Provide the [X, Y] coordinate of the cell's center where the given text is located.  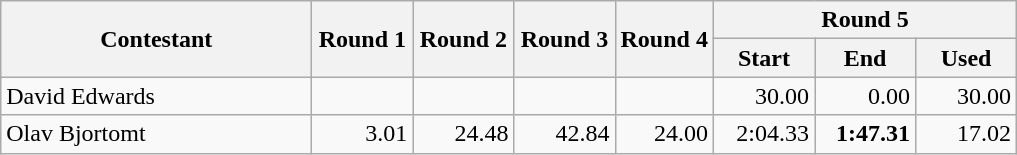
Start [764, 58]
1:47.31 [864, 134]
Used [966, 58]
3.01 [362, 134]
Contestant [156, 39]
Olav Bjortomt [156, 134]
2:04.33 [764, 134]
24.00 [664, 134]
0.00 [864, 96]
Round 2 [464, 39]
End [864, 58]
42.84 [564, 134]
Round 3 [564, 39]
Round 4 [664, 39]
Round 5 [864, 20]
David Edwards [156, 96]
Round 1 [362, 39]
17.02 [966, 134]
24.48 [464, 134]
